For the text-containing cell, return its midpoint in (x, y) coordinate format. 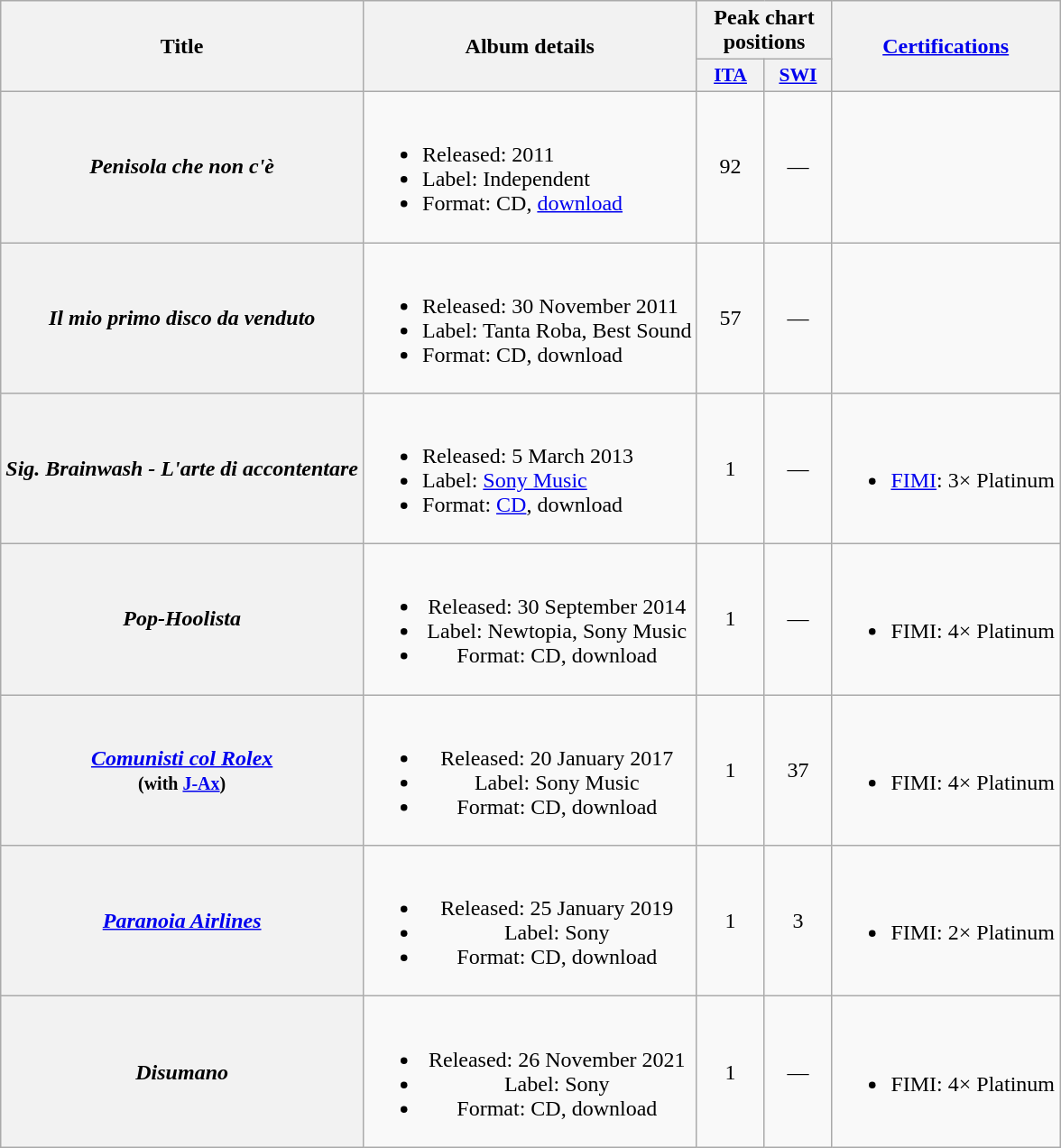
3 (798, 921)
Paranoia Airlines (182, 921)
Pop-Hoolista (182, 619)
FIMI: 2× Platinum (946, 921)
SWI (798, 76)
Released: 30 September 2014Label: Newtopia, Sony MusicFormat: CD, download (530, 619)
ITA (731, 76)
Certifications (946, 47)
FIMI: 3× Platinum (946, 469)
Comunisti col Rolex(with J-Ax) (182, 771)
92 (731, 166)
Album details (530, 47)
Released: 30 November 2011Label: Tanta Roba, Best SoundFormat: CD, download (530, 318)
Sig. Brainwash - L'arte di accontentare (182, 469)
Peak chart positions (764, 31)
Penisola che non c'è (182, 166)
57 (731, 318)
Released: 26 November 2021Label: SonyFormat: CD, download (530, 1072)
Title (182, 47)
Released: 20 January 2017Label: Sony MusicFormat: CD, download (530, 771)
Released: 2011Label: IndependentFormat: CD, download (530, 166)
Released: 25 January 2019Label: SonyFormat: CD, download (530, 921)
37 (798, 771)
Disumano (182, 1072)
Released: 5 March 2013Label: Sony MusicFormat: CD, download (530, 469)
Il mio primo disco da venduto (182, 318)
